Locate the cell with the specified text and output its [x, y] center coordinate. 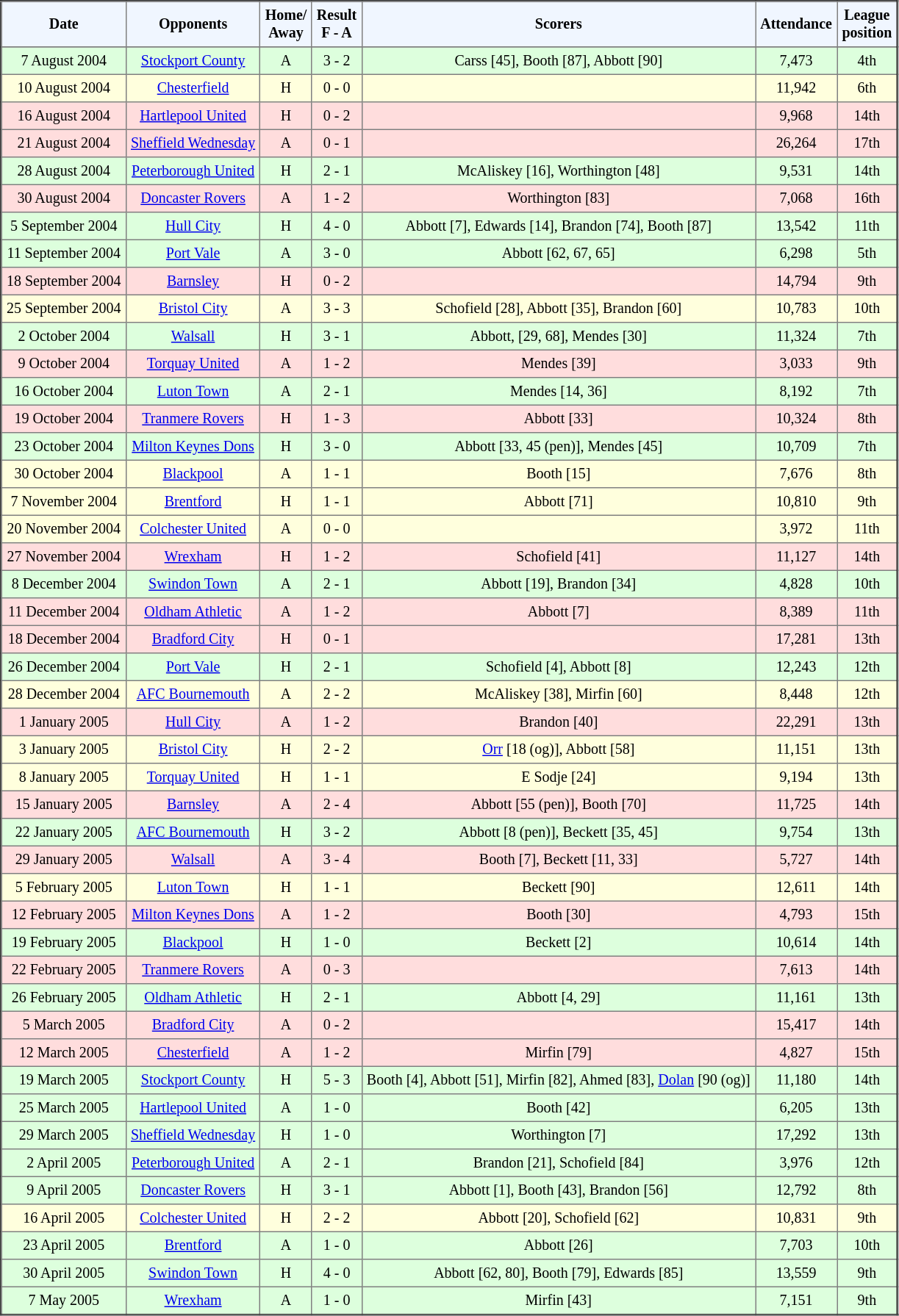
17th [867, 143]
2 October 2004 [64, 337]
4,828 [797, 584]
Brandon [40] [559, 722]
3 - 4 [337, 860]
22,291 [797, 722]
8 January 2005 [64, 777]
Booth [15] [559, 474]
7,613 [797, 970]
Worthington [7] [559, 1135]
Worthington [83] [559, 198]
9 April 2005 [64, 1190]
10,324 [797, 419]
14,794 [797, 281]
28 August 2004 [64, 171]
Abbott [8 (pen)], Beckett [35, 45] [559, 833]
Carss [45], Booth [87], Abbott [90] [559, 61]
2 April 2005 [64, 1163]
7,473 [797, 61]
0 - 3 [337, 970]
Abbott [19], Brandon [34] [559, 584]
7,068 [797, 198]
10,614 [797, 943]
12,243 [797, 667]
26 December 2004 [64, 667]
E Sodje [24] [559, 777]
9 October 2004 [64, 364]
5 March 2005 [64, 1025]
1 - 3 [337, 419]
Beckett [2] [559, 943]
11 December 2004 [64, 612]
Orr [18 (og)], Abbott [58] [559, 749]
15 January 2005 [64, 805]
8,448 [797, 694]
5 February 2005 [64, 888]
Booth [30] [559, 915]
Abbott, [29, 68], Mendes [30] [559, 337]
Mendes [14, 36] [559, 392]
16 October 2004 [64, 392]
26 February 2005 [64, 998]
7 August 2004 [64, 61]
Scorers [559, 24]
30 April 2005 [64, 1273]
17,281 [797, 639]
9,754 [797, 833]
3 - 3 [337, 309]
Abbott [7] [559, 612]
10 August 2004 [64, 88]
16 April 2005 [64, 1218]
11,151 [797, 749]
5 - 3 [337, 1080]
25 September 2004 [64, 309]
McAliskey [16], Worthington [48] [559, 171]
7 May 2005 [64, 1301]
17,292 [797, 1135]
29 March 2005 [64, 1135]
Booth [42] [559, 1108]
Abbott [33] [559, 419]
19 October 2004 [64, 419]
7,703 [797, 1245]
Brandon [21], Schofield [84] [559, 1163]
10,783 [797, 309]
1 January 2005 [64, 722]
9,194 [797, 777]
11,180 [797, 1080]
12,792 [797, 1190]
27 November 2004 [64, 557]
Date [64, 24]
6,205 [797, 1108]
30 October 2004 [64, 474]
9,531 [797, 171]
7,151 [797, 1301]
4,827 [797, 1053]
19 March 2005 [64, 1080]
6th [867, 88]
Abbott [4, 29] [559, 998]
Beckett [90] [559, 888]
3 January 2005 [64, 749]
Schofield [28], Abbott [35], Brandon [60] [559, 309]
Schofield [41] [559, 557]
19 February 2005 [64, 943]
16th [867, 198]
5,727 [797, 860]
3,033 [797, 364]
8,389 [797, 612]
28 December 2004 [64, 694]
Abbott [71] [559, 502]
12 March 2005 [64, 1053]
29 January 2005 [64, 860]
Abbott [1], Booth [43], Brandon [56] [559, 1190]
11,942 [797, 88]
7 November 2004 [64, 502]
9,968 [797, 116]
Mendes [39] [559, 364]
10,810 [797, 502]
Abbott [33, 45 (pen)], Mendes [45] [559, 447]
18 September 2004 [64, 281]
26,264 [797, 143]
Mirfin [79] [559, 1053]
25 March 2005 [64, 1108]
8,192 [797, 392]
18 December 2004 [64, 639]
12 February 2005 [64, 915]
Abbott [62, 80], Booth [79], Edwards [85] [559, 1273]
8 December 2004 [64, 584]
Abbott [7], Edwards [14], Brandon [74], Booth [87] [559, 226]
Leagueposition [867, 24]
2 - 4 [337, 805]
Booth [7], Beckett [11, 33] [559, 860]
Abbott [55 (pen)], Booth [70] [559, 805]
Schofield [4], Abbott [8] [559, 667]
11,161 [797, 998]
ResultF - A [337, 24]
11,127 [797, 557]
22 January 2005 [64, 833]
Home/Away [286, 24]
20 November 2004 [64, 529]
4th [867, 61]
Abbott [26] [559, 1245]
15,417 [797, 1025]
13,559 [797, 1273]
23 October 2004 [64, 447]
10,831 [797, 1218]
12,611 [797, 888]
Opponents [193, 24]
11 September 2004 [64, 254]
21 August 2004 [64, 143]
23 April 2005 [64, 1245]
6,298 [797, 254]
13,542 [797, 226]
22 February 2005 [64, 970]
McAliskey [38], Mirfin [60] [559, 694]
3,976 [797, 1163]
11,324 [797, 337]
Booth [4], Abbott [51], Mirfin [82], Ahmed [83], Dolan [90 (og)] [559, 1080]
16 August 2004 [64, 116]
30 August 2004 [64, 198]
4,793 [797, 915]
5 September 2004 [64, 226]
Abbott [20], Schofield [62] [559, 1218]
11,725 [797, 805]
5th [867, 254]
10,709 [797, 447]
Mirfin [43] [559, 1301]
7,676 [797, 474]
Attendance [797, 24]
Abbott [62, 67, 65] [559, 254]
3,972 [797, 529]
